Return [x, y] of the center of cell containing provided text 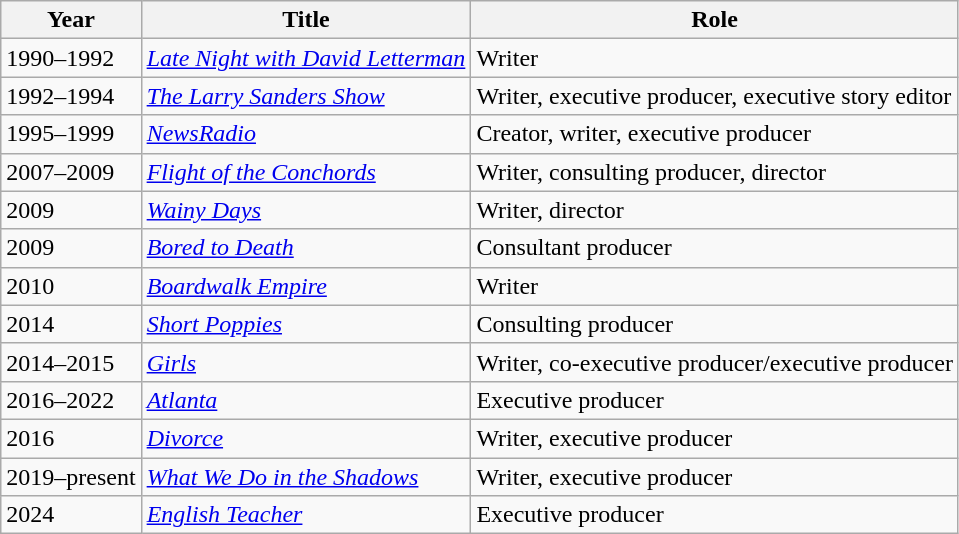
Creator, writer, executive producer [715, 134]
What We Do in the Shadows [306, 477]
Consultant producer [715, 248]
1992–1994 [71, 96]
Year [71, 20]
Bored to Death [306, 248]
Girls [306, 362]
Flight of the Conchords [306, 172]
English Teacher [306, 515]
Wainy Days [306, 210]
Boardwalk Empire [306, 286]
Writer, executive producer, executive story editor [715, 96]
2024 [71, 515]
2016 [71, 438]
Writer, co-executive producer/executive producer [715, 362]
2014 [71, 324]
2010 [71, 286]
2019–present [71, 477]
Consulting producer [715, 324]
Late Night with David Letterman [306, 58]
Atlanta [306, 400]
Divorce [306, 438]
Writer, director [715, 210]
Role [715, 20]
The Larry Sanders Show [306, 96]
Short Poppies [306, 324]
NewsRadio [306, 134]
2014–2015 [71, 362]
2007–2009 [71, 172]
1990–1992 [71, 58]
Writer, consulting producer, director [715, 172]
Title [306, 20]
1995–1999 [71, 134]
2016–2022 [71, 400]
